Provide the (X, Y) coordinate of the cell's center where the given text is located.  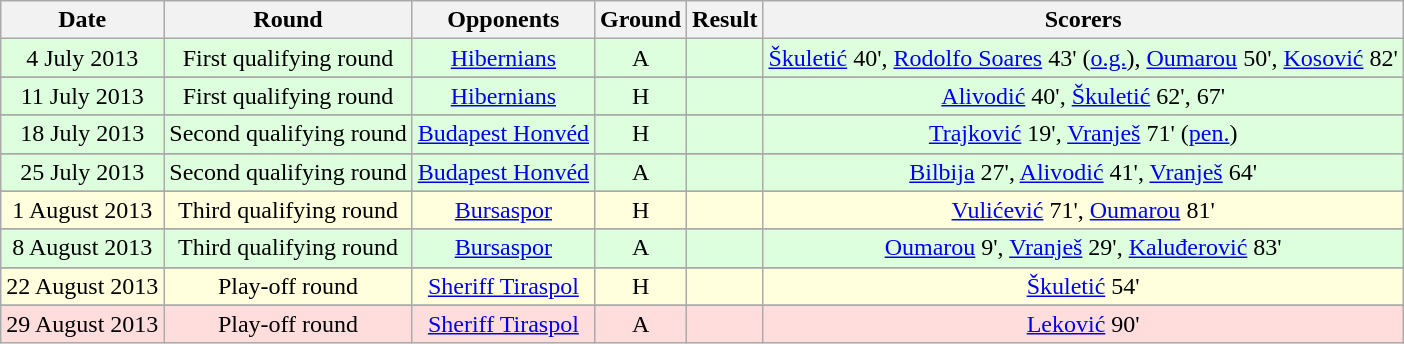
Škuletić 54' (1083, 286)
Ground (641, 20)
Leković 90' (1083, 324)
Alivodić 40', Škuletić 62', 67' (1083, 96)
Oumarou 9', Vranješ 29', Kaluđerović 83' (1083, 248)
25 July 2013 (82, 172)
Bilbija 27', Alivodić 41', Vranješ 64' (1083, 172)
Vulićević 71', Oumarou 81' (1083, 210)
4 July 2013 (82, 58)
22 August 2013 (82, 286)
Scorers (1083, 20)
Trajković 19', Vranješ 71' (pen.) (1083, 134)
Date (82, 20)
Round (288, 20)
18 July 2013 (82, 134)
1 August 2013 (82, 210)
Škuletić 40', Rodolfo Soares 43' (o.g.), Oumarou 50', Kosović 82' (1083, 58)
Result (725, 20)
8 August 2013 (82, 248)
29 August 2013 (82, 324)
Opponents (503, 20)
11 July 2013 (82, 96)
